Pinpoint the cell where the given text exists, returning its (x, y) midpoint coordinate. 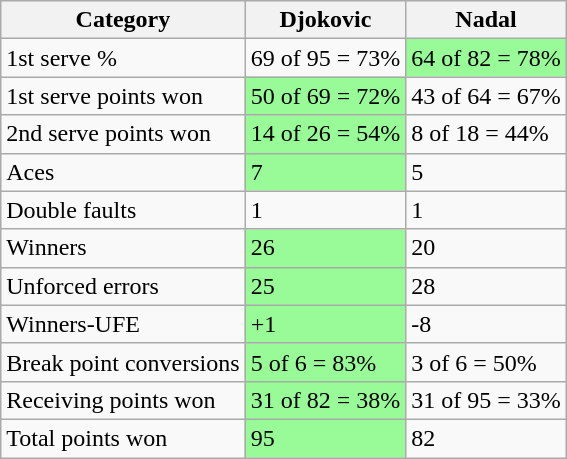
43 of 64 = 67% (486, 96)
69 of 95 = 73% (326, 58)
Winners-UFE (123, 324)
Winners (123, 248)
Nadal (486, 20)
+1 (326, 324)
28 (486, 286)
25 (326, 286)
Break point conversions (123, 362)
Unforced errors (123, 286)
Category (123, 20)
50 of 69 = 72% (326, 96)
31 of 95 = 33% (486, 400)
95 (326, 438)
7 (326, 172)
3 of 6 = 50% (486, 362)
2nd serve points won (123, 134)
20 (486, 248)
26 (326, 248)
1st serve % (123, 58)
14 of 26 = 54% (326, 134)
Djokovic (326, 20)
5 of 6 = 83% (326, 362)
Aces (123, 172)
5 (486, 172)
82 (486, 438)
31 of 82 = 38% (326, 400)
Double faults (123, 210)
-8 (486, 324)
64 of 82 = 78% (486, 58)
Total points won (123, 438)
1st serve points won (123, 96)
Receiving points won (123, 400)
8 of 18 = 44% (486, 134)
